Search for the cell housing the specified text and yield its (x, y) center coordinate. 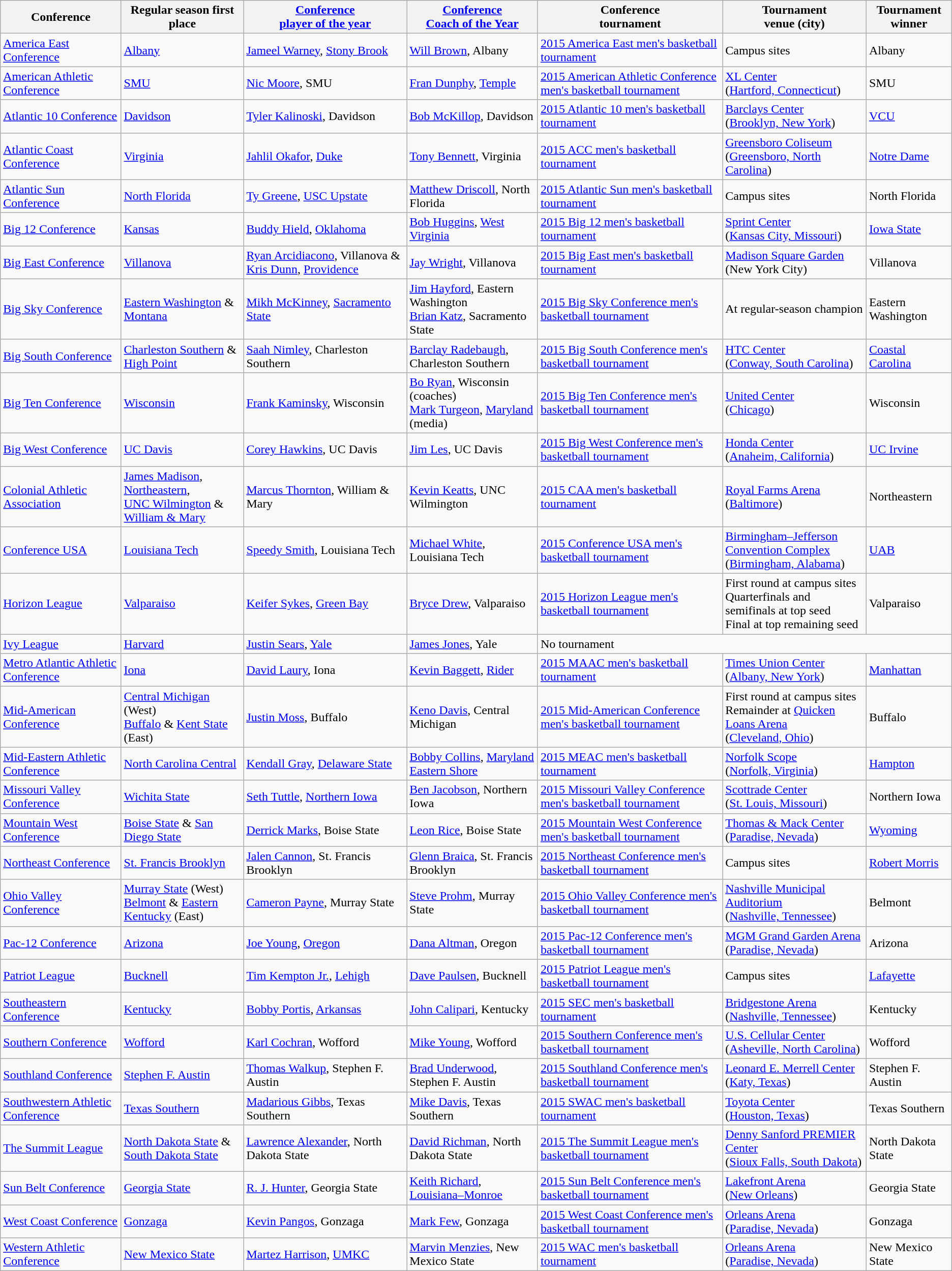
Matthew Driscoll, North Florida (472, 196)
Tim Kempton Jr., Lehigh (325, 976)
UAB (909, 550)
2015 Big 12 men's basketball tournament (630, 229)
Kevin Baggett, Rider (472, 670)
Big Ten Conference (61, 403)
Jameel Warney, Stony Brook (325, 50)
Ben Jacobson, Northern Iowa (472, 796)
Ryan Arcidiacono, Villanova & Kris Dunn, Providence (325, 262)
Davidson (182, 116)
2015 America East men's basketball tournament (630, 50)
Denny Sanford PREMIER Center(Sioux Falls, South Dakota) (794, 1148)
Regular season first place (182, 17)
Norfolk Scope(Norfolk, Virginia) (794, 764)
Karl Cochran, Wofford (325, 1042)
Fran Dunphy, Temple (472, 83)
Iona (182, 670)
Patriot League (61, 976)
Big Sky Conference (61, 309)
Jay Wright, Villanova (472, 262)
Tournament venue (city) (794, 17)
Mountain West Conference (61, 830)
Conference (61, 17)
Buddy Hield, Oklahoma (325, 229)
Big East Conference (61, 262)
Big 12 Conference (61, 229)
Jalen Cannon, St. Francis Brooklyn (325, 863)
VCU (909, 116)
United Center(Chicago) (794, 403)
2015 West Coast Conference men's basketball tournament (630, 1222)
Honda Center(Anaheim, California) (794, 450)
Tony Bennett, Virginia (472, 156)
2015 Atlantic 10 men's basketball tournament (630, 116)
Colonial Athletic Association (61, 496)
Hampton (909, 764)
U.S. Cellular Center(Asheville, North Carolina) (794, 1042)
UC Irvine (909, 450)
2015 Missouri Valley Conference men's basketball tournament (630, 796)
Dave Paulsen, Bucknell (472, 976)
Speedy Smith, Louisiana Tech (325, 550)
Greensboro Coliseum(Greensboro, North Carolina) (794, 156)
Northern Iowa (909, 796)
Robert Morris (909, 863)
Northeastern (909, 496)
Big South Conference (61, 356)
Scottrade Center(St. Louis, Missouri) (794, 796)
2015 Sun Belt Conference men's basketball tournament (630, 1188)
The Summit League (61, 1148)
Marcus Thornton, William & Mary (325, 496)
Steve Prohm, Murray State (472, 903)
Horizon League (61, 604)
Will Brown, Albany (472, 50)
2015 Southland Conference men's basketball tournament (630, 1075)
Virginia (182, 156)
Mike Young, Wofford (472, 1042)
Barclays Center(Brooklyn, New York) (794, 116)
Mike Davis, Texas Southern (472, 1108)
First round at campus sites Remainder at Quicken Loans Arena(Cleveland, Ohio) (794, 717)
HTC Center(Conway, South Carolina) (794, 356)
Tyler Kalinoski, Davidson (325, 116)
XL Center(Hartford, Connecticut) (794, 83)
Brad Underwood, Stephen F. Austin (472, 1075)
Coastal Carolina (909, 356)
Thomas Walkup, Stephen F. Austin (325, 1075)
MGM Grand Garden Arena(Paradise, Nevada) (794, 943)
West Coast Conference (61, 1222)
America East Conference (61, 50)
David Laury, Iona (325, 670)
Southeastern Conference (61, 1009)
Justin Moss, Buffalo (325, 717)
2015 SWAC men's basketball tournament (630, 1108)
Belmont (909, 903)
Derrick Marks, Boise State (325, 830)
Nashville Municipal Auditorium(Nashville, Tennessee) (794, 903)
2015 Big West Conference men's basketball tournament (630, 450)
Atlantic Coast Conference (61, 156)
Jahlil Okafor, Duke (325, 156)
Ty Greene, USC Upstate (325, 196)
Royal Farms Arena(Baltimore) (794, 496)
Leon Rice, Boise State (472, 830)
Saah Nimley, Charleston Southern (325, 356)
Keno Davis, Central Michigan (472, 717)
2015 Pac-12 Conference men's basketball tournament (630, 943)
Bobby Collins, Maryland Eastern Shore (472, 764)
Atlantic 10 Conference (61, 116)
Murray State (West) Belmont & Eastern Kentucky (East) (182, 903)
Joe Young, Oregon (325, 943)
Charleston Southern & High Point (182, 356)
Justin Sears, Yale (325, 644)
2015 Conference USA men's basketball tournament (630, 550)
Mid-American Conference (61, 717)
Kevin Pangos, Gonzaga (325, 1222)
Conference player of the year (325, 17)
Eastern Washington (909, 309)
2015 Big Sky Conference men's basketball tournament (630, 309)
Sun Belt Conference (61, 1188)
Glenn Braica, St. Francis Brooklyn (472, 863)
Thomas & Mack Center(Paradise, Nevada) (794, 830)
Pac-12 Conference (61, 943)
Marvin Menzies, New Mexico State (472, 1254)
Southern Conference (61, 1042)
Madarious Gibbs, Texas Southern (325, 1108)
Southland Conference (61, 1075)
Kansas (182, 229)
Atlantic Sun Conference (61, 196)
R. J. Hunter, Georgia State (325, 1188)
Jim Les, UC Davis (472, 450)
2015 Mountain West Conference men's basketball tournament (630, 830)
Toyota Center(Houston, Texas) (794, 1108)
Michael White, Louisiana Tech (472, 550)
David Richman, North Dakota State (472, 1148)
Conference Coach of the Year (472, 17)
Kevin Keatts, UNC Wilmington (472, 496)
North Carolina Central (182, 764)
Mikh McKinney, Sacramento State (325, 309)
Notre Dame (909, 156)
Leonard E. Merrell Center(Katy, Texas) (794, 1075)
Northeast Conference (61, 863)
2015 ACC men's basketball tournament (630, 156)
Bo Ryan, Wisconsin (coaches)Mark Turgeon, Maryland (media) (472, 403)
2015 Mid-American Conference men's basketball tournament (630, 717)
Bryce Drew, Valparaiso (472, 604)
Corey Hawkins, UC Davis (325, 450)
2015 American Athletic Conference men's basketball tournament (630, 83)
Lakefront Arena (New Orleans) (794, 1188)
Kendall Gray, Delaware State (325, 764)
Boise State & San Diego State (182, 830)
Jim Hayford, Eastern WashingtonBrian Katz, Sacramento State (472, 309)
Bob McKillop, Davidson (472, 116)
St. Francis Brooklyn (182, 863)
American Athletic Conference (61, 83)
James Jones, Yale (472, 644)
UC Davis (182, 450)
Missouri Valley Conference (61, 796)
2015 MAAC men's basketball tournament (630, 670)
Lafayette (909, 976)
Manhattan (909, 670)
Barclay Radebaugh, Charleston Southern (472, 356)
Tournament winner (909, 17)
At regular-season champion (794, 309)
John Calipari, Kentucky (472, 1009)
2015 Big East men's basketball tournament (630, 262)
Bridgestone Arena(Nashville, Tennessee) (794, 1009)
Conference tournament (630, 17)
Lawrence Alexander, North Dakota State (325, 1148)
2015 CAA men's basketball tournament (630, 496)
Iowa State (909, 229)
2015 MEAC men's basketball tournament (630, 764)
Big West Conference (61, 450)
Dana Altman, Oregon (472, 943)
Wichita State (182, 796)
2015 Northeast Conference men's basketball tournament (630, 863)
Ohio Valley Conference (61, 903)
Harvard (182, 644)
2015 SEC men's basketball tournament (630, 1009)
Buffalo (909, 717)
Martez Harrison, UMKC (325, 1254)
Western Athletic Conference (61, 1254)
First round at campus sitesQuarterfinals and semifinals at top seedFinal at top remaining seed (794, 604)
Louisiana Tech (182, 550)
2015 Ohio Valley Conference men's basketball tournament (630, 903)
Madison Square Garden(New York City) (794, 262)
Times Union Center(Albany, New York) (794, 670)
Mark Few, Gonzaga (472, 1222)
Mid-Eastern Athletic Conference (61, 764)
2015 Patriot League men's basketball tournament (630, 976)
Birmingham–Jefferson Convention Complex(Birmingham, Alabama) (794, 550)
Metro Atlantic Athletic Conference (61, 670)
Central Michigan (West) Buffalo & Kent State (East) (182, 717)
2015 WAC men's basketball tournament (630, 1254)
2015 The Summit League men's basketball tournament (630, 1148)
North Dakota State (909, 1148)
2015 Big Ten Conference men's basketball tournament (630, 403)
North Dakota State & South Dakota State (182, 1148)
Wyoming (909, 830)
Bucknell (182, 976)
Seth Tuttle, Northern Iowa (325, 796)
Keifer Sykes, Green Bay (325, 604)
2015 Big South Conference men's basketball tournament (630, 356)
Eastern Washington & Montana (182, 309)
Sprint Center(Kansas City, Missouri) (794, 229)
Bob Huggins, West Virginia (472, 229)
No tournament (745, 644)
James Madison, Northeastern, UNC Wilmington & William & Mary (182, 496)
Ivy League (61, 644)
Southwestern Athletic Conference (61, 1108)
2015 Horizon League men's basketball tournament (630, 604)
2015 Southern Conference men's basketball tournament (630, 1042)
Frank Kaminsky, Wisconsin (325, 403)
Cameron Payne, Murray State (325, 903)
Keith Richard, Louisiana–Monroe (472, 1188)
Nic Moore, SMU (325, 83)
2015 Atlantic Sun men's basketball tournament (630, 196)
Bobby Portis, Arkansas (325, 1009)
Conference USA (61, 550)
